Search for the cell housing the specified text and yield its [X, Y] center coordinate. 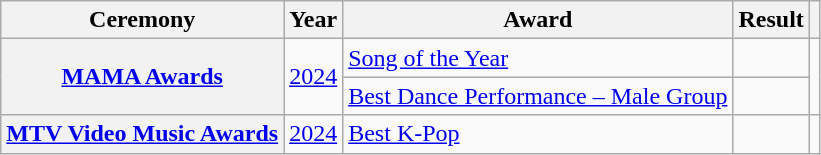
MAMA Awards [142, 77]
Song of the Year [538, 58]
Best Dance Performance – Male Group [538, 96]
Result [771, 20]
Ceremony [142, 20]
Best K-Pop [538, 134]
Award [538, 20]
Year [314, 20]
MTV Video Music Awards [142, 134]
